Search for the cell housing the specified text and yield its [X, Y] center coordinate. 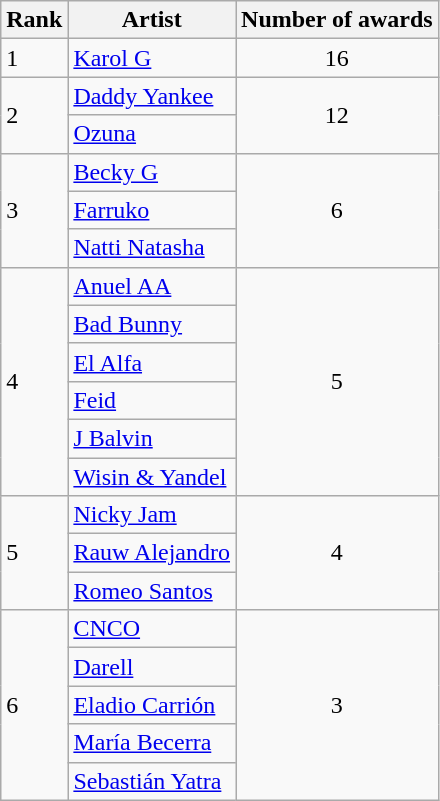
Ozuna [152, 134]
María Becerra [152, 743]
1 [34, 58]
Darell [152, 667]
16 [338, 58]
J Balvin [152, 438]
Natti Natasha [152, 248]
Karol G [152, 58]
Anuel AA [152, 286]
Number of awards [338, 20]
Nicky Jam [152, 515]
12 [338, 115]
Bad Bunny [152, 324]
Becky G [152, 172]
Rauw Alejandro [152, 553]
Farruko [152, 210]
Daddy Yankee [152, 96]
Artist [152, 20]
Romeo Santos [152, 591]
Rank [34, 20]
Sebastián Yatra [152, 781]
Feid [152, 400]
El Alfa [152, 362]
2 [34, 115]
CNCO [152, 629]
Wisin & Yandel [152, 477]
Eladio Carrión [152, 705]
